Capture the cell that displays the provided text and extract its (x, y) central coordinate. 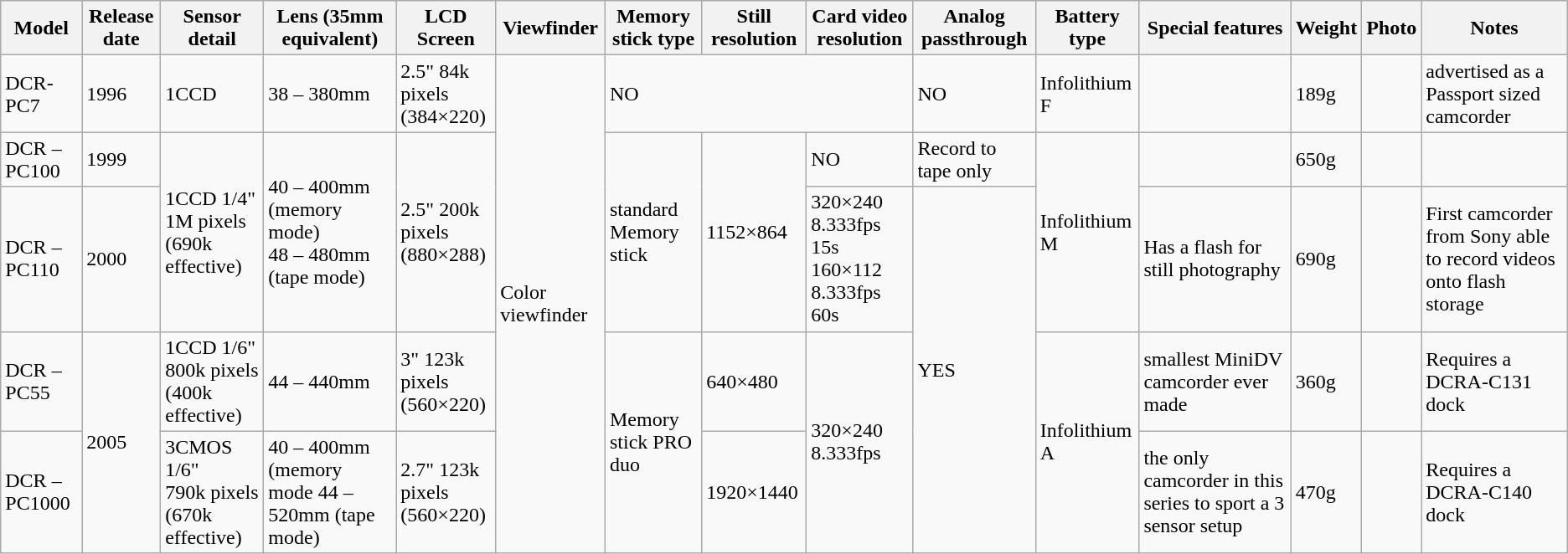
Infolithium F (1087, 94)
Memory stick type (653, 28)
DCR – PC55 (42, 382)
360g (1326, 382)
470g (1326, 492)
1996 (121, 94)
640×480 (754, 382)
40 – 400mm(memory mode 44 – 520mm (tape mode) (330, 492)
650g (1326, 159)
1152×864 (754, 232)
Analog passthrough (974, 28)
Infolithium M (1087, 232)
Color viewfinder (551, 305)
Lens (35mm equivalent) (330, 28)
Still resolution (754, 28)
Release date (121, 28)
smallest MiniDV camcorder ever made (1215, 382)
First camcorder from Sony able to record videos onto flash storage (1494, 259)
1999 (121, 159)
Requires a DCRA-C140 dock (1494, 492)
DCR – PC110 (42, 259)
Card video resolution (859, 28)
Special features (1215, 28)
advertised as a Passport sized camcorder (1494, 94)
40 – 400mm (memory mode)48 – 480mm (tape mode) (330, 232)
Weight (1326, 28)
2000 (121, 259)
44 – 440mm (330, 382)
Record to tape only (974, 159)
Notes (1494, 28)
1920×1440 (754, 492)
1CCD 1/4"1M pixels(690k effective) (213, 232)
YES (974, 370)
LCD Screen (446, 28)
Infolithium A (1087, 442)
38 – 380mm (330, 94)
Requires a DCRA-C131 dock (1494, 382)
2.7" 123k pixels(560×220) (446, 492)
Memory stick PRO duo (653, 442)
2.5" 200k pixels(880×288) (446, 232)
690g (1326, 259)
Has a flash for still photography (1215, 259)
Viewfinder (551, 28)
189g (1326, 94)
Sensor detail (213, 28)
Photo (1392, 28)
the only camcorder in this series to sport a 3 sensor setup (1215, 492)
standard Memory stick (653, 232)
2.5" 84k pixels(384×220) (446, 94)
DCR – PC1000 (42, 492)
3" 123k pixels(560×220) (446, 382)
Model (42, 28)
1CCD (213, 94)
1CCD 1/6"800k pixels (400k effective) (213, 382)
Battery type (1087, 28)
DCR- PC7 (42, 94)
DCR – PC100 (42, 159)
2005 (121, 442)
320×240 8.333fps (859, 442)
320×240 8.333fps 15s160×112 8.333fps 60s (859, 259)
3CMOS 1/6"790k pixels (670k effective) (213, 492)
